Output the [X, Y] coordinate of the center of the cell containing the given text.  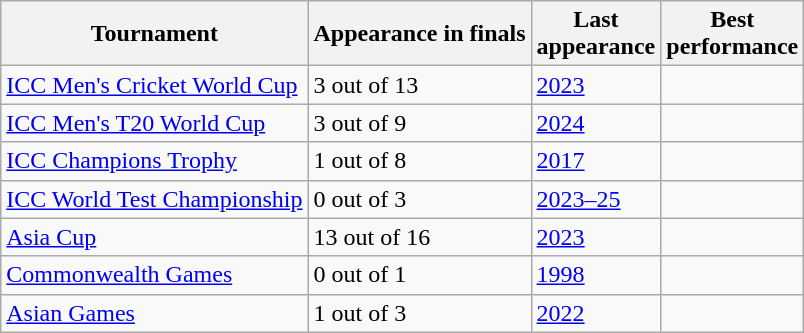
1 out of 3 [420, 313]
ICC Men's Cricket World Cup [154, 85]
0 out of 3 [420, 199]
3 out of 13 [420, 85]
0 out of 1 [420, 275]
ICC World Test Championship [154, 199]
2022 [596, 313]
2023–25 [596, 199]
Tournament [154, 34]
ICC Champions Trophy [154, 161]
3 out of 9 [420, 123]
13 out of 16 [420, 237]
Lastappearance [596, 34]
2017 [596, 161]
2024 [596, 123]
Commonwealth Games [154, 275]
Asian Games [154, 313]
Appearance in finals [420, 34]
Bestperformance [732, 34]
Asia Cup [154, 237]
1 out of 8 [420, 161]
1998 [596, 275]
ICC Men's T20 World Cup [154, 123]
